Locate the cell with the specified text and output its [x, y] center coordinate. 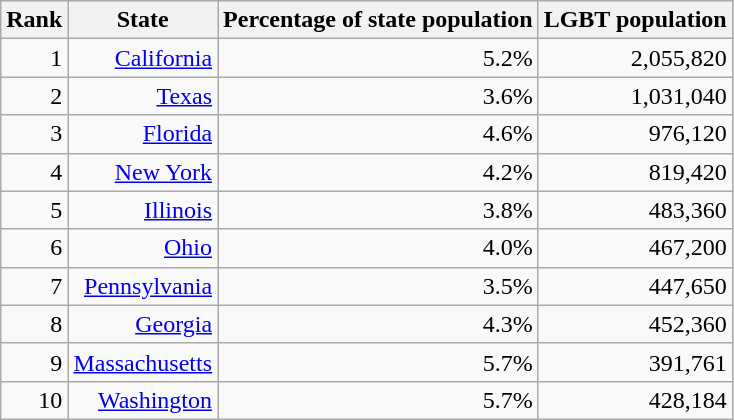
Percentage of state population [378, 20]
4.3% [378, 324]
3.5% [378, 286]
6 [34, 248]
New York [143, 172]
4.0% [378, 248]
3.6% [378, 96]
483,360 [635, 210]
819,420 [635, 172]
7 [34, 286]
2,055,820 [635, 58]
California [143, 58]
Texas [143, 96]
1,031,040 [635, 96]
State [143, 20]
Ohio [143, 248]
Massachusetts [143, 362]
10 [34, 400]
8 [34, 324]
467,200 [635, 248]
447,650 [635, 286]
3.8% [378, 210]
Illinois [143, 210]
LGBT population [635, 20]
9 [34, 362]
3 [34, 134]
4.6% [378, 134]
976,120 [635, 134]
Washington [143, 400]
Rank [34, 20]
Georgia [143, 324]
1 [34, 58]
391,761 [635, 362]
Florida [143, 134]
Pennsylvania [143, 286]
2 [34, 96]
5.2% [378, 58]
4 [34, 172]
452,360 [635, 324]
428,184 [635, 400]
4.2% [378, 172]
5 [34, 210]
